From the cell containing the given text, extract its center point as (X, Y) coordinate. 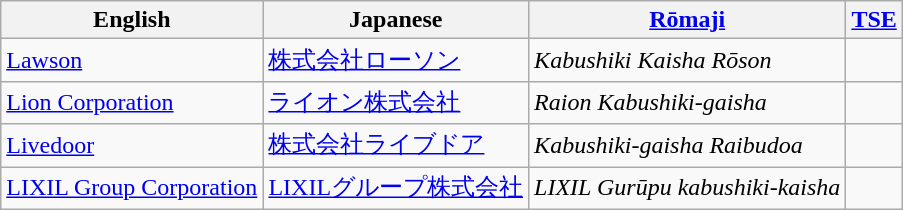
Livedoor (132, 146)
LIXILグループ株式会社 (396, 188)
TSE (874, 20)
株式会社ローソン (396, 60)
LIXIL Gurūpu kabushiki-kaisha (688, 188)
ライオン株式会社 (396, 102)
株式会社ライブドア (396, 146)
Kabushiki Kaisha Rōson (688, 60)
English (132, 20)
LIXIL Group Corporation (132, 188)
Kabushiki-gaisha Raibudoa (688, 146)
Rōmaji (688, 20)
Japanese (396, 20)
Raion Kabushiki-gaisha (688, 102)
Lawson (132, 60)
Lion Corporation (132, 102)
